Extract the (X, Y) coordinate from the center of the cell holding the provided text.  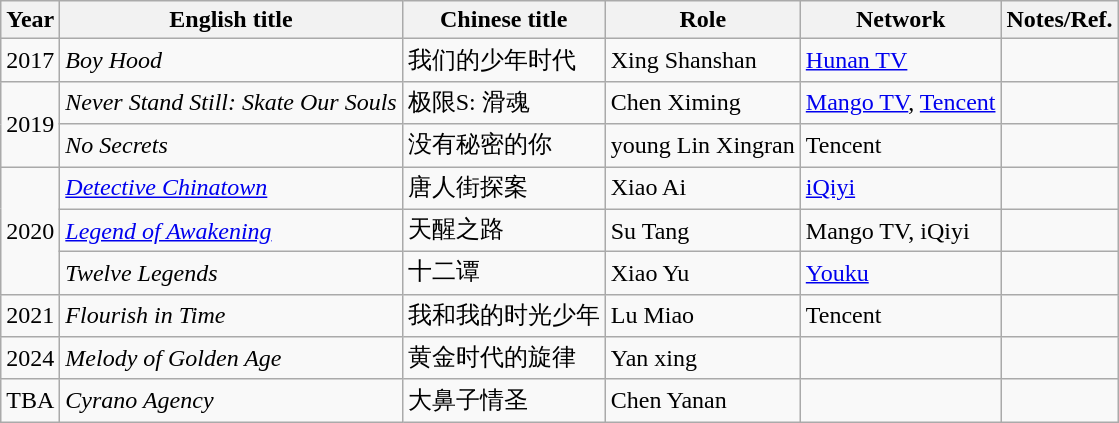
Xing Shanshan (702, 60)
Chinese title (504, 20)
极限S: 滑魂 (504, 102)
English title (231, 20)
Legend of Awakening (231, 230)
大鼻子情圣 (504, 400)
Role (702, 20)
2017 (30, 60)
Chen Yanan (702, 400)
十二谭 (504, 274)
Chen Ximing (702, 102)
黄金时代的旋律 (504, 358)
Notes/Ref. (1060, 20)
Flourish in Time (231, 316)
我们的少年时代 (504, 60)
Year (30, 20)
2020 (30, 230)
Network (900, 20)
Cyrano Agency (231, 400)
Mango TV, iQiyi (900, 230)
没有秘密的你 (504, 146)
唐人街探案 (504, 188)
Lu Miao (702, 316)
Youku (900, 274)
Detective Chinatown (231, 188)
Su Tang (702, 230)
2024 (30, 358)
Boy Hood (231, 60)
2019 (30, 124)
Twelve Legends (231, 274)
Never Stand Still: Skate Our Souls (231, 102)
2021 (30, 316)
No Secrets (231, 146)
我和我的时光少年 (504, 316)
Xiao Ai (702, 188)
Melody of Golden Age (231, 358)
Mango TV, Tencent (900, 102)
young Lin Xingran (702, 146)
TBA (30, 400)
Yan xing (702, 358)
天醒之路 (504, 230)
Hunan TV (900, 60)
Xiao Yu (702, 274)
iQiyi (900, 188)
